Scan for the cell matching the given text and deliver its (X, Y) coordinate at center. 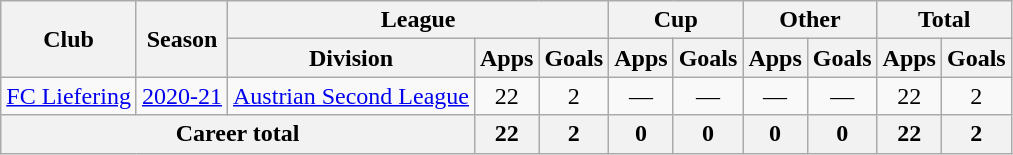
League (418, 20)
Club (69, 39)
Division (352, 58)
Other (810, 20)
Total (944, 20)
2020-21 (182, 96)
FC Liefering (69, 96)
Austrian Second League (352, 96)
Season (182, 39)
Cup (676, 20)
Career total (238, 134)
